From the cell containing the given text, extract its center point as [x, y] coordinate. 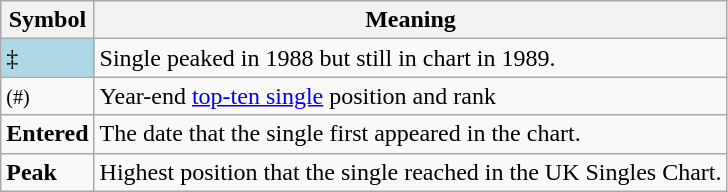
Symbol [48, 20]
Meaning [410, 20]
Highest position that the single reached in the UK Singles Chart. [410, 172]
The date that the single first appeared in the chart. [410, 134]
‡ [48, 58]
Single peaked in 1988 but still in chart in 1989. [410, 58]
Entered [48, 134]
Year-end top-ten single position and rank [410, 96]
(#) [48, 96]
Peak [48, 172]
